Capture the cell that displays the provided text and extract its (x, y) central coordinate. 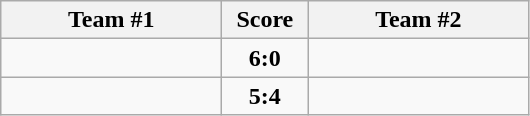
Score (265, 20)
Team #2 (418, 20)
Team #1 (112, 20)
5:4 (265, 96)
6:0 (265, 58)
